Scan for the cell matching the given text and deliver its (X, Y) coordinate at center. 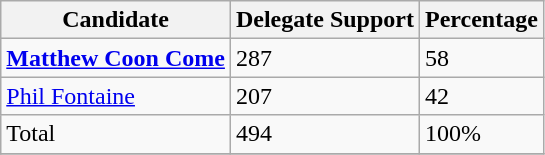
Total (116, 134)
Delegate Support (324, 20)
494 (324, 134)
58 (481, 58)
Matthew Coon Come (116, 58)
Phil Fontaine (116, 96)
100% (481, 134)
Candidate (116, 20)
207 (324, 96)
Percentage (481, 20)
42 (481, 96)
287 (324, 58)
